Return (X, Y) of the center of cell containing provided text 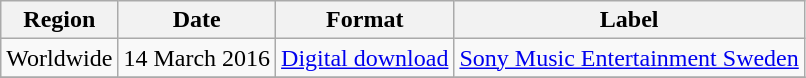
14 March 2016 (197, 58)
Worldwide (60, 58)
Date (197, 20)
Label (629, 20)
Digital download (365, 58)
Sony Music Entertainment Sweden (629, 58)
Format (365, 20)
Region (60, 20)
